Return the (x, y) coordinate for the center point of the cell that contains the specified text.  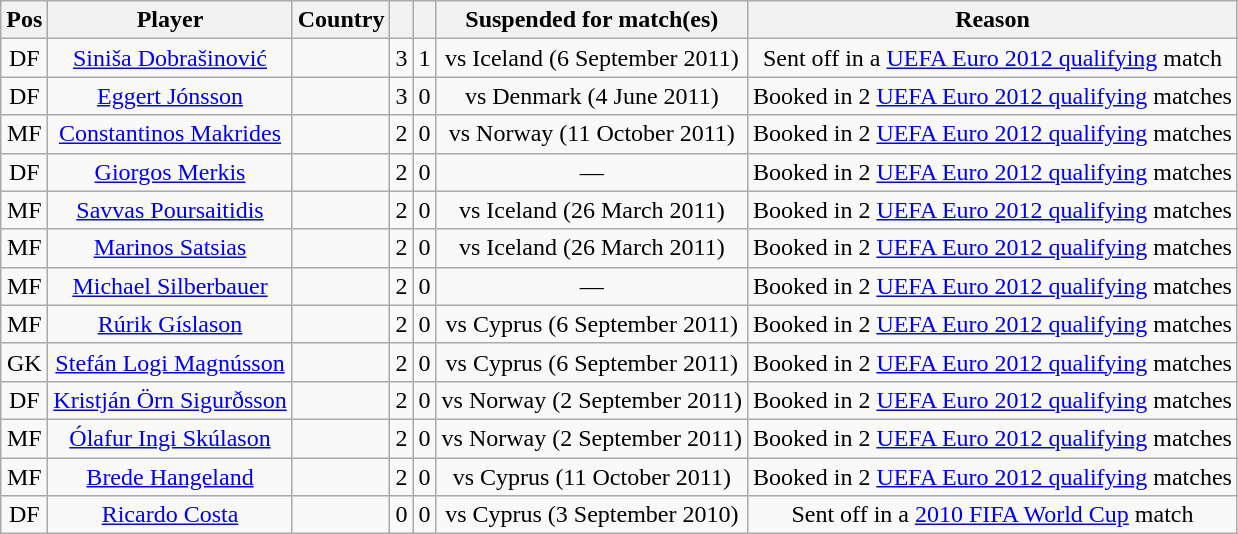
vs Norway (11 October 2011) (592, 134)
vs Denmark (4 June 2011) (592, 96)
Eggert Jónsson (170, 96)
1 (424, 58)
Ólafur Ingi Skúlason (170, 438)
Stefán Logi Magnússon (170, 362)
Marinos Satsias (170, 248)
Constantinos Makrides (170, 134)
Siniša Dobrašinović (170, 58)
Pos (24, 20)
Suspended for match(es) (592, 20)
vs Cyprus (3 September 2010) (592, 515)
Brede Hangeland (170, 477)
Reason (993, 20)
Giorgos Merkis (170, 172)
Player (170, 20)
Sent off in a 2010 FIFA World Cup match (993, 515)
GK (24, 362)
Savvas Poursaitidis (170, 210)
Rúrik Gíslason (170, 324)
Ricardo Costa (170, 515)
vs Cyprus (11 October 2011) (592, 477)
Sent off in a UEFA Euro 2012 qualifying match (993, 58)
Michael Silberbauer (170, 286)
Kristján Örn Sigurðsson (170, 400)
Country (341, 20)
vs Iceland (6 September 2011) (592, 58)
